Identify which cell holds the provided text, then report its (X, Y) central coordinate. 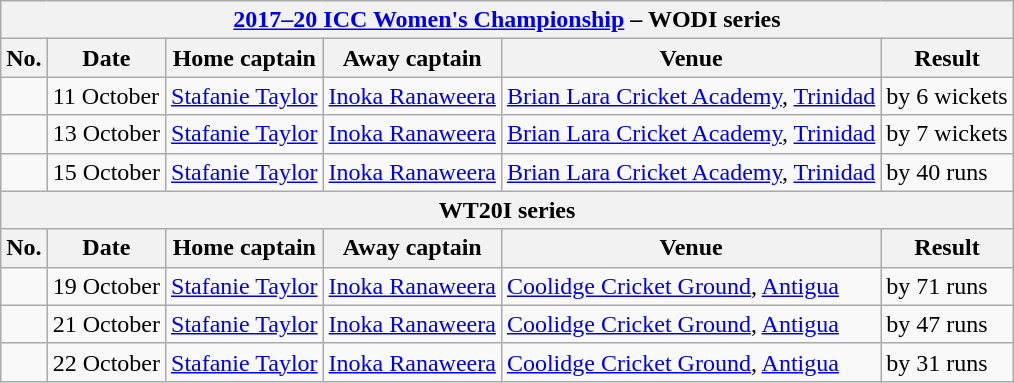
2017–20 ICC Women's Championship – WODI series (507, 20)
WT20I series (507, 210)
15 October (106, 172)
by 71 runs (947, 286)
by 40 runs (947, 172)
13 October (106, 134)
11 October (106, 96)
by 47 runs (947, 324)
22 October (106, 362)
by 31 runs (947, 362)
21 October (106, 324)
19 October (106, 286)
by 6 wickets (947, 96)
by 7 wickets (947, 134)
